Locate the cell with the specified text and output its [x, y] center coordinate. 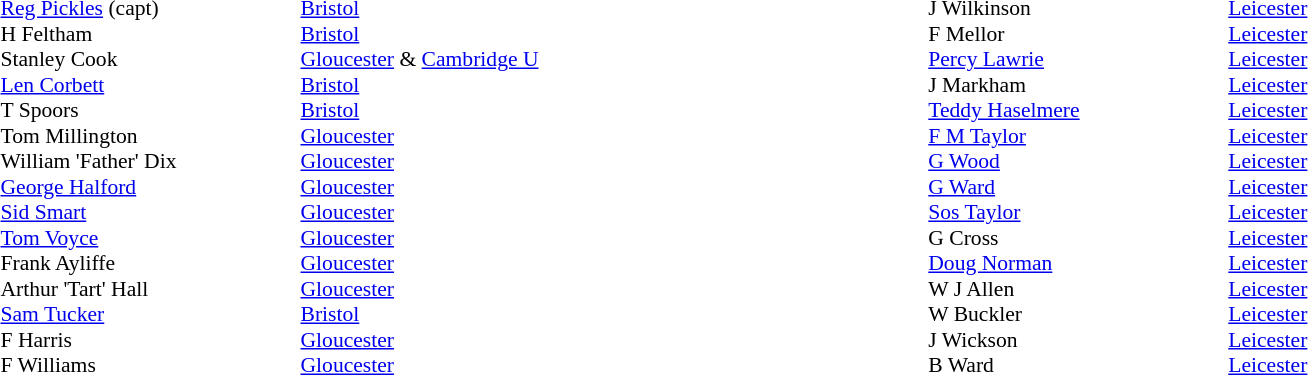
Arthur 'Tart' Hall [150, 289]
W Buckler [1078, 315]
Doug Norman [1078, 263]
George Halford [150, 187]
G Ward [1078, 187]
Sam Tucker [150, 315]
F Harris [150, 340]
Tom Voyce [150, 238]
T Spoors [150, 111]
Sid Smart [150, 213]
W J Allen [1078, 289]
Percy Lawrie [1078, 59]
F M Taylor [1078, 136]
Tom Millington [150, 136]
H Feltham [150, 34]
J Wickson [1078, 340]
F Mellor [1078, 34]
G Cross [1078, 238]
Sos Taylor [1078, 213]
William 'Father' Dix [150, 161]
Gloucester & Cambridge U [419, 59]
Stanley Cook [150, 59]
Teddy Haselmere [1078, 111]
Frank Ayliffe [150, 263]
Len Corbett [150, 85]
J Markham [1078, 85]
G Wood [1078, 161]
